Return (x, y) of the center of cell containing provided text 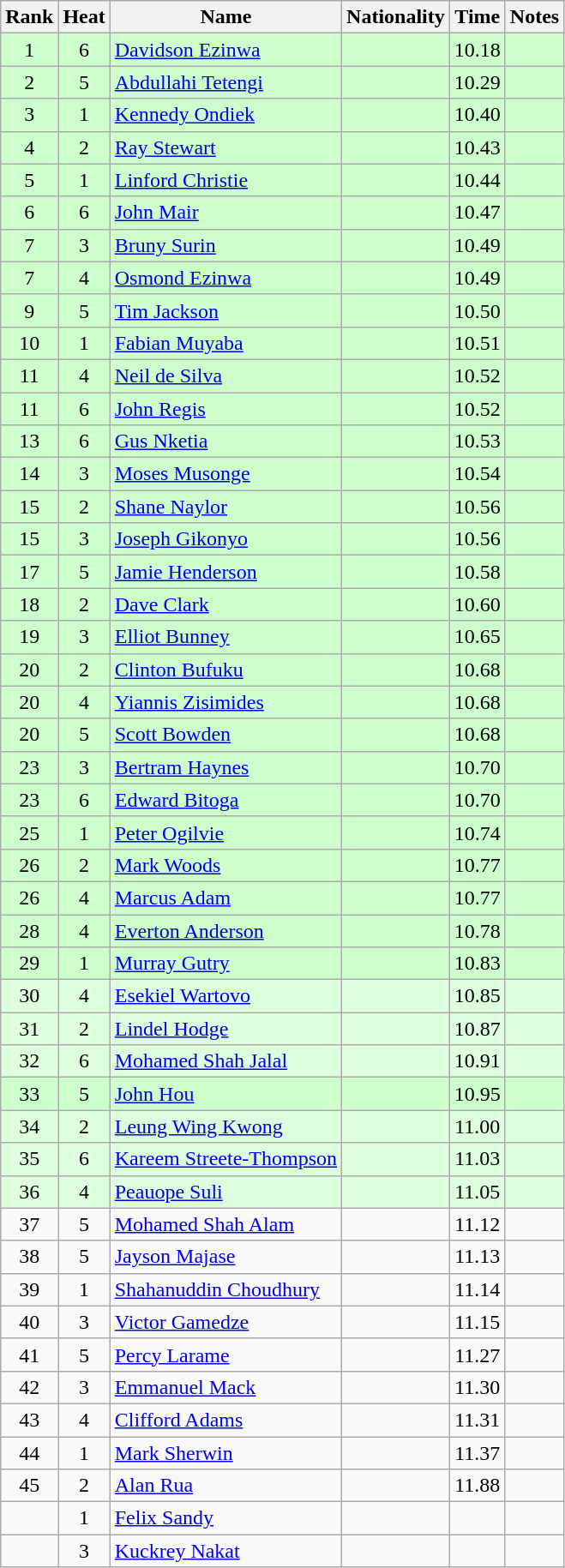
Percy Larame (225, 1355)
11.31 (477, 1420)
31 (29, 1029)
10.87 (477, 1029)
10.83 (477, 964)
38 (29, 1257)
John Mair (225, 213)
17 (29, 572)
Felix Sandy (225, 1518)
43 (29, 1420)
Mohamed Shah Jalal (225, 1061)
28 (29, 930)
42 (29, 1387)
Nationality (396, 17)
Kareem Streete-Thompson (225, 1159)
Scott Bowden (225, 735)
10.91 (477, 1061)
39 (29, 1289)
Dave Clark (225, 604)
10.53 (477, 442)
10 (29, 343)
10.51 (477, 343)
Shahanuddin Choudhury (225, 1289)
10.18 (477, 50)
10.78 (477, 930)
Rank (29, 17)
Peauope Suli (225, 1192)
Emmanuel Mack (225, 1387)
Everton Anderson (225, 930)
11.88 (477, 1486)
10.43 (477, 147)
10.85 (477, 996)
10.95 (477, 1094)
Victor Gamedze (225, 1322)
Bertram Haynes (225, 767)
Osmond Ezinwa (225, 278)
29 (29, 964)
John Hou (225, 1094)
Moses Musonge (225, 474)
11.03 (477, 1159)
John Regis (225, 409)
Joseph Gikonyo (225, 539)
Kuckrey Nakat (225, 1551)
Linford Christie (225, 180)
34 (29, 1126)
Heat (84, 17)
Time (477, 17)
Mark Woods (225, 865)
Shane Naylor (225, 507)
Name (225, 17)
11.30 (477, 1387)
11.13 (477, 1257)
35 (29, 1159)
10.65 (477, 637)
Davidson Ezinwa (225, 50)
Mohamed Shah Alam (225, 1224)
44 (29, 1453)
Kennedy Ondiek (225, 115)
10.44 (477, 180)
Gus Nketia (225, 442)
Neil de Silva (225, 375)
11.27 (477, 1355)
11.37 (477, 1453)
Clinton Bufuku (225, 670)
Ray Stewart (225, 147)
11.14 (477, 1289)
45 (29, 1486)
10.60 (477, 604)
Yiannis Zisimides (225, 702)
Murray Gutry (225, 964)
41 (29, 1355)
10.50 (477, 310)
30 (29, 996)
Abdullahi Tetengi (225, 82)
10.29 (477, 82)
Leung Wing Kwong (225, 1126)
Alan Rua (225, 1486)
Jamie Henderson (225, 572)
Esekiel Wartovo (225, 996)
Peter Ogilvie (225, 832)
Mark Sherwin (225, 1453)
14 (29, 474)
11.15 (477, 1322)
19 (29, 637)
Edward Bitoga (225, 800)
11.00 (477, 1126)
11.12 (477, 1224)
Marcus Adam (225, 898)
10.47 (477, 213)
11.05 (477, 1192)
36 (29, 1192)
18 (29, 604)
Elliot Bunney (225, 637)
Fabian Muyaba (225, 343)
37 (29, 1224)
10.74 (477, 832)
Jayson Majase (225, 1257)
40 (29, 1322)
Clifford Adams (225, 1420)
10.40 (477, 115)
10.54 (477, 474)
10.58 (477, 572)
9 (29, 310)
Notes (534, 17)
32 (29, 1061)
Tim Jackson (225, 310)
Lindel Hodge (225, 1029)
33 (29, 1094)
25 (29, 832)
Bruny Surin (225, 245)
13 (29, 442)
